Scan for the cell matching the given text and deliver its (x, y) coordinate at center. 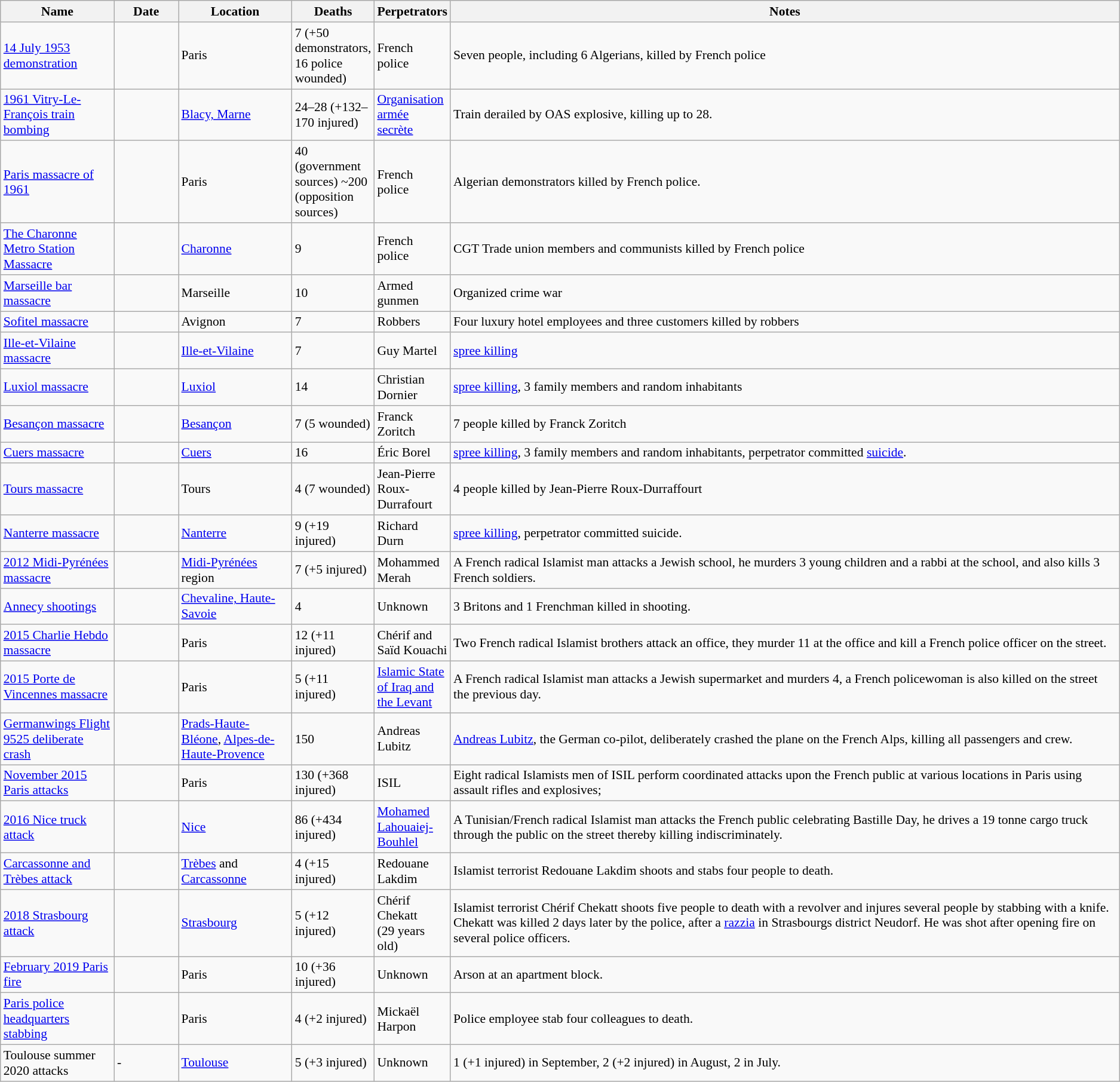
5 (+11 injured) (333, 687)
Name (57, 11)
4 (+15 injured) (333, 871)
Nanterre massacre (57, 533)
Besançon massacre (57, 424)
40 (government sources) ~200 (opposition sources) (333, 182)
4 (+2 injured) (333, 1019)
spree killing, perpetrator committed suicide. (785, 533)
Blacy, Marne (235, 115)
Ille-et-Vilaine massacre (57, 351)
7 (+50 demonstrators, 16 police wounded) (333, 56)
Andreas Lubitz (412, 738)
Mickaël Harpon (412, 1019)
4 (333, 606)
Luxiol massacre (57, 387)
Cuers (235, 453)
Four luxury hotel employees and three customers killed by robbers (785, 322)
Tours (235, 490)
Armed gunmen (412, 293)
Éric Borel (412, 453)
9 (333, 249)
4 people killed by Jean-Pierre Roux-Durraffourt (785, 490)
5 (+3 injured) (333, 1063)
2012 Midi-Pyrénées massacre (57, 570)
- (146, 1063)
February 2019 Paris fire (57, 975)
14 July 1953 demonstration (57, 56)
Notes (785, 11)
14 (333, 387)
ISIL (412, 783)
Nice (235, 827)
7 (5 wounded) (333, 424)
130 (+368 injured) (333, 783)
2018 Strasbourg attack (57, 923)
Chérif and Saïd Kouachi (412, 643)
Strasbourg (235, 923)
CGT Trade union members and communists killed by French police (785, 249)
Mohammed Merah (412, 570)
Islamic State of Iraq and the Levant (412, 687)
Algerian demonstrators killed by French police. (785, 182)
Two French radical Islamist brothers attack an office, they murder 11 at the office and kill a French police officer on the street. (785, 643)
Tours massacre (57, 490)
86 (+434 injured) (333, 827)
Luxiol (235, 387)
spree killing, 3 family members and random inhabitants, perpetrator committed suicide. (785, 453)
Besançon (235, 424)
Seven people, including 6 Algerians, killed by French police (785, 56)
5 (+12 injured) (333, 923)
Christian Dornier (412, 387)
3 Britons and 1 Frenchman killed in shooting. (785, 606)
Charonne (235, 249)
150 (333, 738)
Marseille (235, 293)
Andreas Lubitz, the German co-pilot, deliberately crashed the plane on the French Alps, killing all passengers and crew. (785, 738)
12 (+11 injured) (333, 643)
Mohamed Lahouaiej-Bouhlel (412, 827)
Location (235, 11)
Sofitel massacre (57, 322)
1961 Vitry-Le-François train bombing (57, 115)
1 (+1 injured) in September, 2 (+2 injured) in August, 2 in July. (785, 1063)
Germanwings Flight 9525 deliberate crash (57, 738)
Annecy shootings (57, 606)
Organized crime war (785, 293)
7 (+5 injured) (333, 570)
9 (+19 injured) (333, 533)
Marseille bar massacre (57, 293)
A French radical Islamist man attacks a Jewish school, he murders 3 young children and a rabbi at the school, and also kills 3 French soldiers. (785, 570)
4 (7 wounded) (333, 490)
2016 Nice truck attack (57, 827)
Cuers massacre (57, 453)
Organisation armée secrète (412, 115)
Redouane Lakdim (412, 871)
24–28 (+132–170 injured) (333, 115)
Carcassonne and Trèbes attack (57, 871)
Ille-et-Vilaine (235, 351)
A French radical Islamist man attacks a Jewish supermarket and murders 4, a French policewoman is also killed on the street the previous day. (785, 687)
Deaths (333, 11)
Chérif Chekatt(29 years old) (412, 923)
Robbers (412, 322)
Prads-Haute-Bléone, Alpes-de-Haute-Provence (235, 738)
2015 Porte de Vincennes massacre (57, 687)
7 people killed by Franck Zoritch (785, 424)
Franck Zoritch (412, 424)
16 (333, 453)
Police employee stab four colleagues to death. (785, 1019)
Chevaline, Haute-Savoie (235, 606)
November 2015 Paris attacks (57, 783)
Perpetrators (412, 11)
Train derailed by OAS explosive, killing up to 28. (785, 115)
Arson at an apartment block. (785, 975)
Paris police headquarters stabbing (57, 1019)
Midi-Pyrénées region (235, 570)
Date (146, 11)
Toulouse summer 2020 attacks (57, 1063)
10 (333, 293)
Avignon (235, 322)
Jean-Pierre Roux-Durrafourt (412, 490)
Islamist terrorist Redouane Lakdim shoots and stabs four people to death. (785, 871)
Paris massacre of 1961 (57, 182)
The Charonne Metro Station Massacre (57, 249)
Richard Durn (412, 533)
Nanterre (235, 533)
10 (+36 injured) (333, 975)
spree killing (785, 351)
2015 Charlie Hebdo massacre (57, 643)
Trèbes and Carcassonne (235, 871)
Toulouse (235, 1063)
Guy Martel (412, 351)
spree killing, 3 family members and random inhabitants (785, 387)
